Return the [X, Y] coordinate for the center point of the cell that contains the specified text.  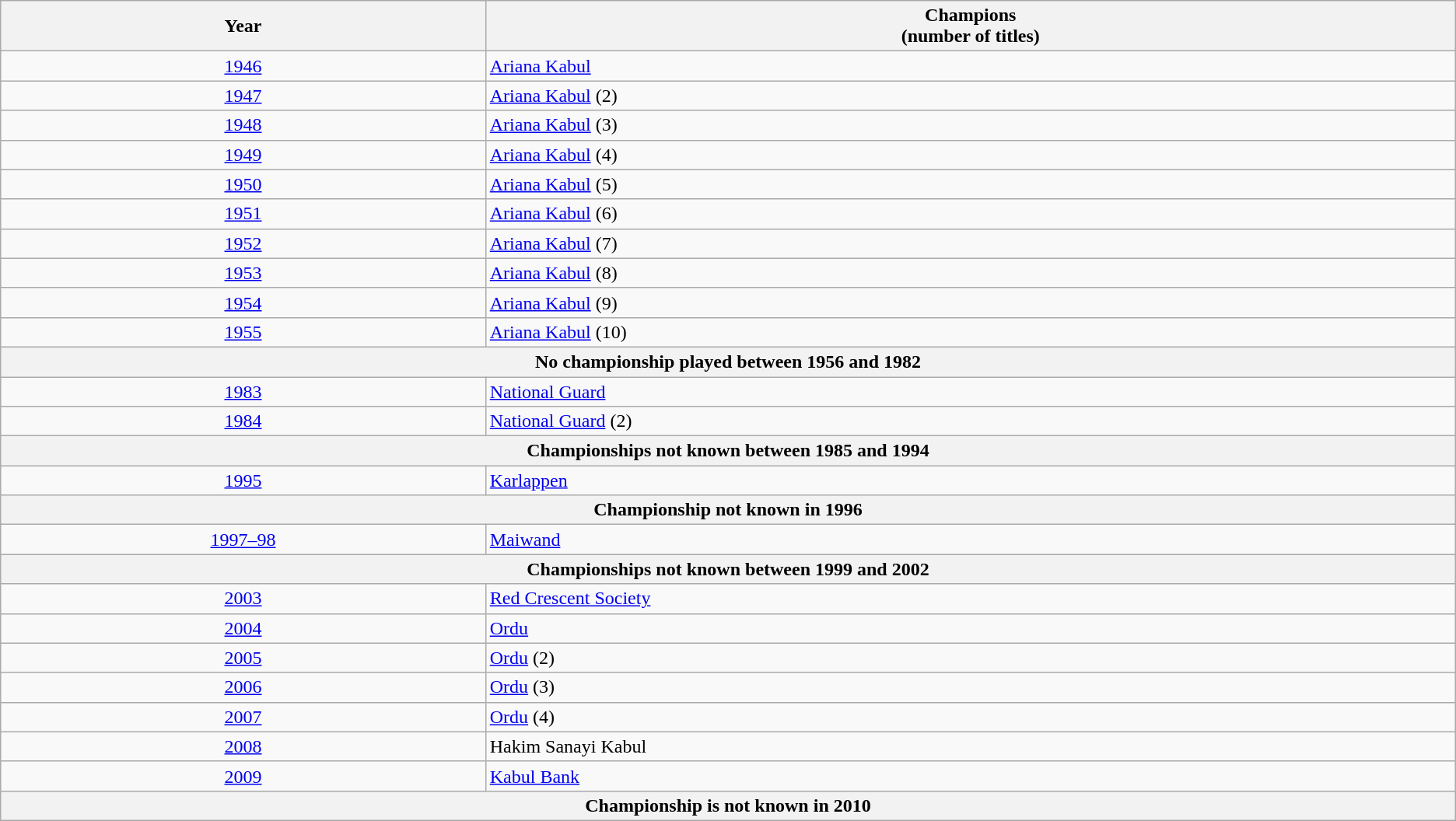
1949 [243, 155]
Ariana Kabul (3) [971, 125]
2003 [243, 599]
Year [243, 26]
Champions(number of titles) [971, 26]
1951 [243, 214]
Ariana Kabul (6) [971, 214]
1950 [243, 184]
1952 [243, 243]
Ariana Kabul (8) [971, 273]
2007 [243, 717]
1955 [243, 332]
Ariana Kabul (7) [971, 243]
1984 [243, 421]
1983 [243, 391]
2005 [243, 658]
Ariana Kabul [971, 66]
No championship played between 1956 and 1982 [728, 362]
1997–98 [243, 540]
1946 [243, 66]
Ariana Kabul (5) [971, 184]
Kabul Bank [971, 776]
2008 [243, 746]
National Guard [971, 391]
1995 [243, 480]
2004 [243, 628]
Ordu (2) [971, 658]
Ordu [971, 628]
Ordu (3) [971, 687]
Championship is not known in 2010 [728, 805]
Karlappen [971, 480]
1947 [243, 96]
1948 [243, 125]
1953 [243, 273]
National Guard (2) [971, 421]
Championships not known between 1999 and 2002 [728, 569]
2006 [243, 687]
Maiwand [971, 540]
Ariana Kabul (4) [971, 155]
Hakim Sanayi Kabul [971, 746]
Ordu (4) [971, 717]
Red Crescent Society [971, 599]
1954 [243, 302]
Ariana Kabul (2) [971, 96]
2009 [243, 776]
Ariana Kabul (10) [971, 332]
Championship not known in 1996 [728, 510]
Ariana Kabul (9) [971, 302]
Championships not known between 1985 and 1994 [728, 451]
